Return the (X, Y) coordinate for the center point of the cell that contains the specified text.  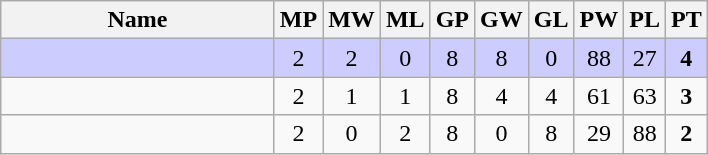
ML (405, 20)
61 (599, 96)
GL (551, 20)
GP (452, 20)
MW (352, 20)
27 (645, 58)
Name (138, 20)
MP (298, 20)
PW (599, 20)
PL (645, 20)
63 (645, 96)
GW (502, 20)
3 (687, 96)
29 (599, 134)
PT (687, 20)
